Scan for the cell matching the given text and deliver its (X, Y) coordinate at center. 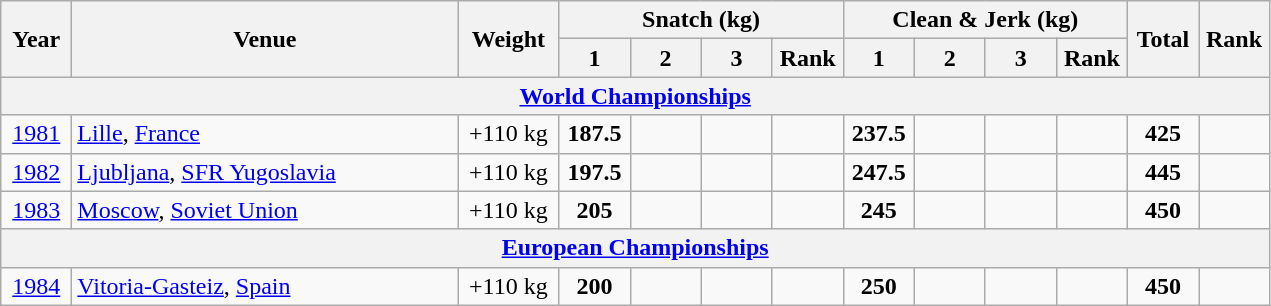
Total (1162, 39)
Clean & Jerk (kg) (985, 20)
Snatch (kg) (701, 20)
Venue (265, 39)
425 (1162, 134)
World Championships (636, 96)
1981 (36, 134)
Weight (508, 39)
205 (594, 210)
187.5 (594, 134)
Year (36, 39)
Lille, France (265, 134)
1984 (36, 286)
Ljubljana, SFR Yugoslavia (265, 172)
197.5 (594, 172)
Vitoria-Gasteiz, Spain (265, 286)
245 (878, 210)
European Championships (636, 248)
445 (1162, 172)
1983 (36, 210)
237.5 (878, 134)
1982 (36, 172)
Moscow, Soviet Union (265, 210)
247.5 (878, 172)
200 (594, 286)
250 (878, 286)
